Capture the cell that displays the provided text and extract its (x, y) central coordinate. 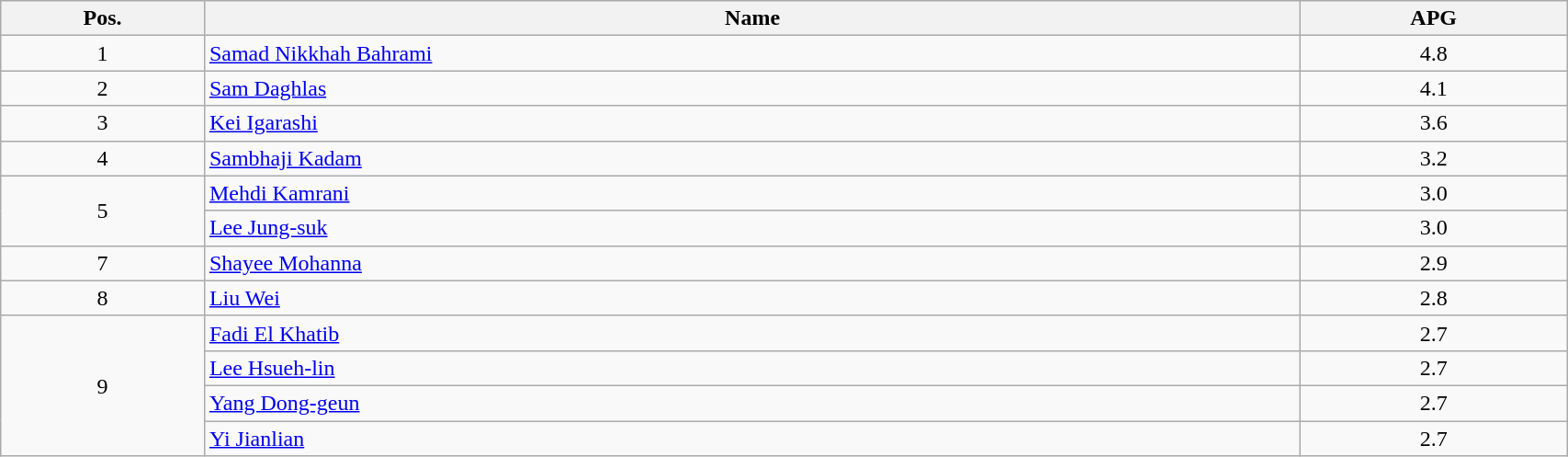
3 (103, 123)
4.1 (1434, 88)
Sambhaji Kadam (751, 158)
Shayee Mohanna (751, 263)
Lee Hsueh-lin (751, 368)
2.8 (1434, 298)
8 (103, 298)
3.2 (1434, 158)
5 (103, 211)
9 (103, 385)
Lee Jung-suk (751, 228)
Fadi El Khatib (751, 333)
Mehdi Kamrani (751, 193)
Liu Wei (751, 298)
Kei Igarashi (751, 123)
4 (103, 158)
Samad Nikkhah Bahrami (751, 53)
2 (103, 88)
APG (1434, 18)
Yi Jianlian (751, 439)
Pos. (103, 18)
3.6 (1434, 123)
2.9 (1434, 263)
Yang Dong-geun (751, 403)
Sam Daghlas (751, 88)
1 (103, 53)
7 (103, 263)
Name (751, 18)
4.8 (1434, 53)
